Output the (X, Y) coordinate of the center of the cell containing the given text.  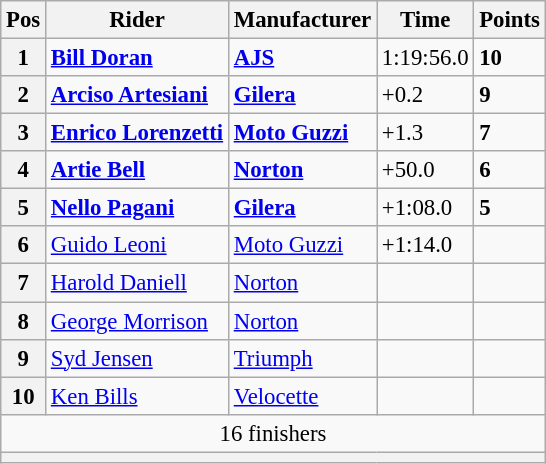
Bill Doran (138, 58)
1:19:56.0 (426, 58)
1 (24, 58)
Enrico Lorenzetti (138, 133)
Syd Jensen (138, 358)
AJS (302, 58)
2 (24, 95)
3 (24, 133)
Artie Bell (138, 170)
Nello Pagani (138, 208)
+0.2 (426, 95)
4 (24, 170)
Pos (24, 20)
Guido Leoni (138, 245)
George Morrison (138, 321)
Ken Bills (138, 396)
+1:08.0 (426, 208)
Time (426, 20)
Harold Daniell (138, 283)
Triumph (302, 358)
8 (24, 321)
Rider (138, 20)
Points (510, 20)
+1:14.0 (426, 245)
Manufacturer (302, 20)
+1.3 (426, 133)
16 finishers (273, 433)
Velocette (302, 396)
Arciso Artesiani (138, 95)
+50.0 (426, 170)
